Return [X, Y] of the center of cell containing provided text 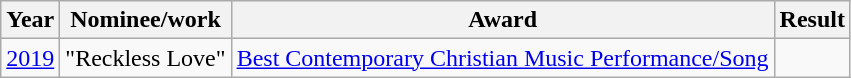
Result [812, 20]
2019 [30, 58]
Award [502, 20]
Nominee/work [146, 20]
Year [30, 20]
Best Contemporary Christian Music Performance/Song [502, 58]
"Reckless Love" [146, 58]
